Determine the [x, y] coordinate at the center of the cell enclosing the given text.  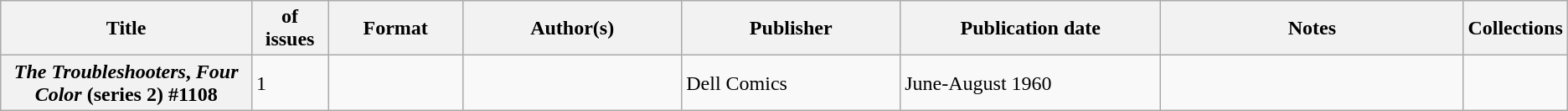
Format [395, 29]
The Troubleshooters, Four Color (series 2) #1108 [126, 82]
Title [126, 29]
1 [290, 82]
Dell Comics [791, 82]
June-August 1960 [1030, 82]
Publication date [1030, 29]
Collections [1515, 29]
Notes [1312, 29]
Author(s) [573, 29]
Publisher [791, 29]
of issues [290, 29]
